Detect which cell encompasses the target text, then output its (x, y) center coordinate. 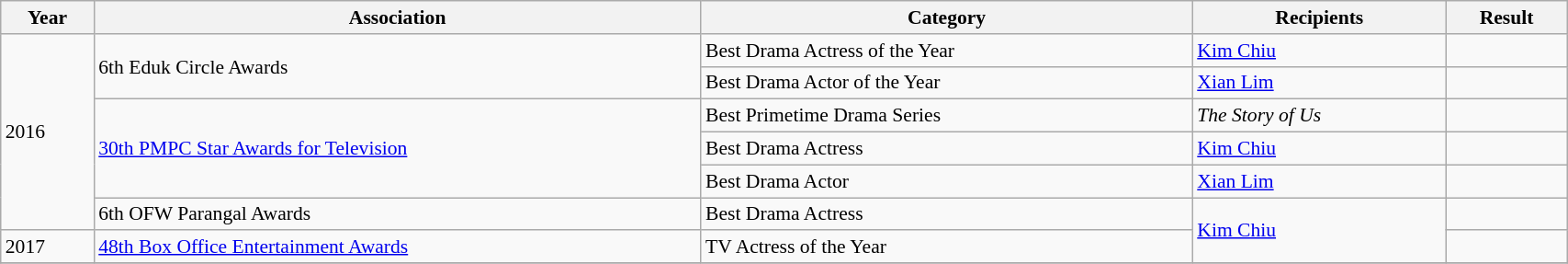
Best Drama Actress of the Year (946, 51)
Association (397, 17)
Best Primetime Drama Series (946, 116)
Recipients (1319, 17)
Best Drama Actor (946, 181)
Category (946, 17)
30th PMPC Star Awards for Television (397, 149)
2017 (48, 247)
Result (1506, 17)
6th OFW Parangal Awards (397, 214)
6th Eduk Circle Awards (397, 66)
2016 (48, 132)
Year (48, 17)
48th Box Office Entertainment Awards (397, 247)
Best Drama Actor of the Year (946, 83)
TV Actress of the Year (946, 247)
The Story of Us (1319, 116)
